Provide the [x, y] coordinate of the cell's center where the given text is located.  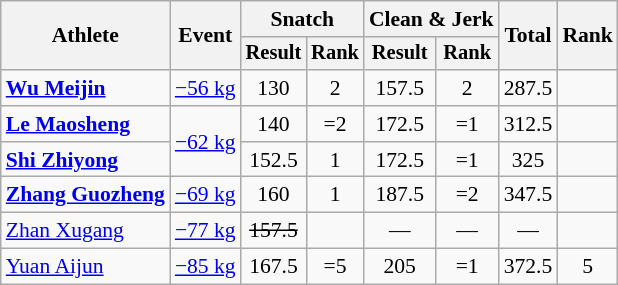
5 [588, 267]
=5 [335, 267]
−69 kg [206, 195]
−77 kg [206, 231]
187.5 [400, 195]
Snatch [302, 19]
130 [274, 88]
−62 kg [206, 142]
Shi Zhiyong [86, 160]
Zhang Guozheng [86, 195]
−56 kg [206, 88]
Athlete [86, 36]
287.5 [528, 88]
Event [206, 36]
372.5 [528, 267]
312.5 [528, 124]
325 [528, 160]
140 [274, 124]
167.5 [274, 267]
Total [528, 36]
Le Maosheng [86, 124]
Yuan Aijun [86, 267]
152.5 [274, 160]
Clean & Jerk [432, 19]
160 [274, 195]
205 [400, 267]
Wu Meijin [86, 88]
Zhan Xugang [86, 231]
−85 kg [206, 267]
347.5 [528, 195]
